Provide the (X, Y) coordinate of the cell's center where the given text is located.  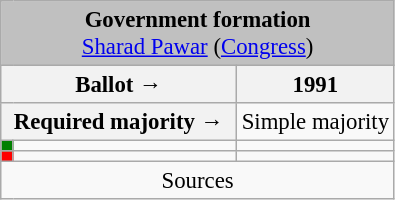
Ballot → (119, 85)
Sources (198, 181)
Government formationSharad Pawar (Congress) (198, 34)
Required majority → (119, 122)
Simple majority (315, 122)
1991 (315, 85)
